Pinpoint the cell where the given text exists, returning its [X, Y] midpoint coordinate. 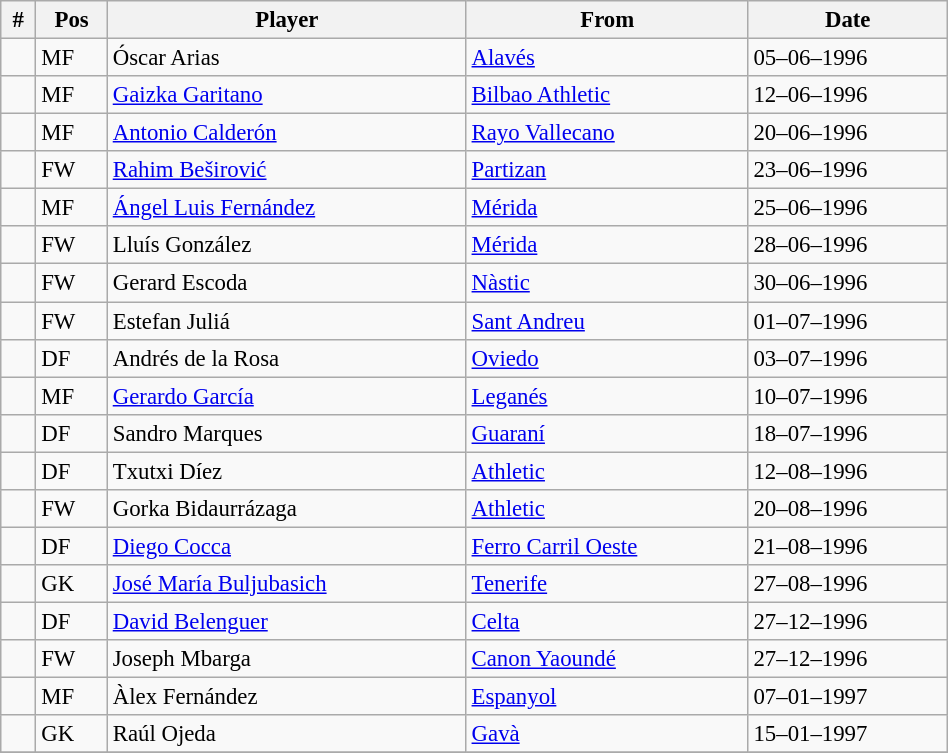
Espanyol [607, 697]
Guaraní [607, 433]
28–06–1996 [848, 245]
Nàstic [607, 283]
Antonio Calderón [286, 133]
Diego Cocca [286, 546]
Raúl Ojeda [286, 734]
Canon Yaoundé [607, 659]
Gaizka Garitano [286, 95]
Àlex Fernández [286, 697]
15–01–1997 [848, 734]
12–08–1996 [848, 471]
Date [848, 20]
Gavà [607, 734]
Oviedo [607, 358]
Bilbao Athletic [607, 95]
Partizan [607, 170]
Gerardo García [286, 396]
Lluís González [286, 245]
30–06–1996 [848, 283]
21–08–1996 [848, 546]
Pos [72, 20]
25–06–1996 [848, 208]
20–08–1996 [848, 509]
27–08–1996 [848, 584]
10–07–1996 [848, 396]
Gerard Escoda [286, 283]
01–07–1996 [848, 321]
Txutxi Díez [286, 471]
Andrés de la Rosa [286, 358]
Gorka Bidaurrázaga [286, 509]
Joseph Mbarga [286, 659]
Rayo Vallecano [607, 133]
# [18, 20]
Celta [607, 621]
12–06–1996 [848, 95]
Alavés [607, 58]
Óscar Arias [286, 58]
18–07–1996 [848, 433]
Sant Andreu [607, 321]
From [607, 20]
Tenerife [607, 584]
Player [286, 20]
05–06–1996 [848, 58]
Leganés [607, 396]
David Belenguer [286, 621]
07–01–1997 [848, 697]
Sandro Marques [286, 433]
23–06–1996 [848, 170]
Rahim Beširović [286, 170]
20–06–1996 [848, 133]
03–07–1996 [848, 358]
Ángel Luis Fernández [286, 208]
Ferro Carril Oeste [607, 546]
José María Buljubasich [286, 584]
Estefan Juliá [286, 321]
